Determine the [x, y] coordinate at the center of the cell enclosing the given text.  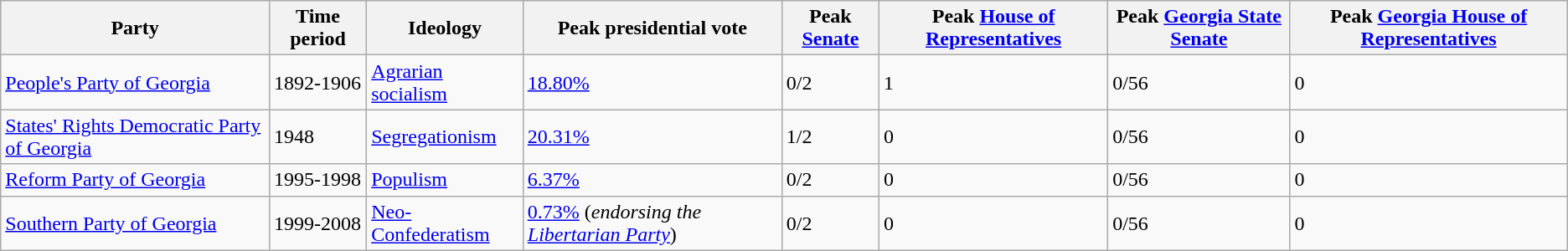
Agrarian socialism [446, 82]
1995-1998 [317, 180]
Peak House of Representatives [993, 28]
Peak Senate [830, 28]
1 [993, 82]
Populism [446, 180]
Peak presidential vote [652, 28]
Party [136, 28]
Time period [317, 28]
18.80% [652, 82]
Neo-Confederatism [446, 223]
Ideology [446, 28]
Southern Party of Georgia [136, 223]
People's Party of Georgia [136, 82]
States' Rights Democratic Party of Georgia [136, 137]
1999-2008 [317, 223]
1892-1906 [317, 82]
1/2 [830, 137]
6.37% [652, 180]
Peak Georgia House of Representatives [1429, 28]
Peak Georgia State Senate [1199, 28]
20.31% [652, 137]
Reform Party of Georgia [136, 180]
Segregationism [446, 137]
1948 [317, 137]
0.73% (endorsing the Libertarian Party) [652, 223]
